Search for the cell housing the specified text and yield its [x, y] center coordinate. 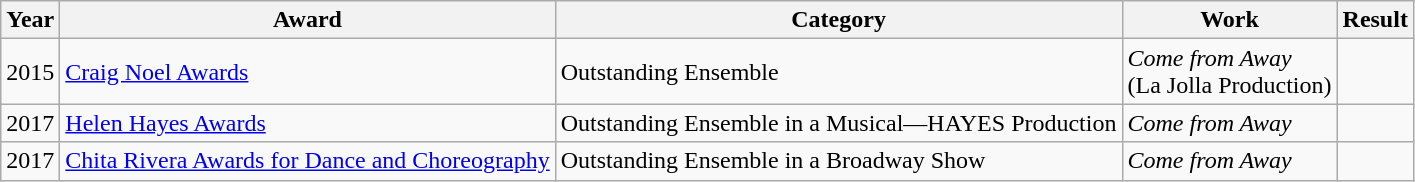
Year [30, 20]
Chita Rivera Awards for Dance and Choreography [308, 161]
Outstanding Ensemble in a Broadway Show [838, 161]
Helen Hayes Awards [308, 123]
Come from Away(La Jolla Production) [1230, 72]
2015 [30, 72]
Craig Noel Awards [308, 72]
Work [1230, 20]
Category [838, 20]
Result [1375, 20]
Outstanding Ensemble [838, 72]
Outstanding Ensemble in a Musical—HAYES Production [838, 123]
Award [308, 20]
